Capture the cell that displays the provided text and extract its (x, y) central coordinate. 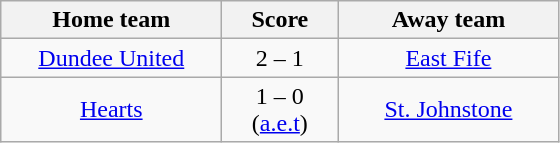
Score (280, 20)
Dundee United (112, 58)
1 – 0 (a.e.t) (280, 110)
Home team (112, 20)
2 – 1 (280, 58)
East Fife (448, 58)
Hearts (112, 110)
St. Johnstone (448, 110)
Away team (448, 20)
